Determine the (x, y) coordinate at the center of the cell enclosing the given text.  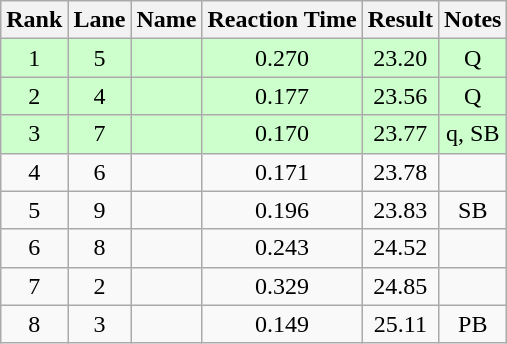
0.171 (282, 172)
0.196 (282, 210)
25.11 (400, 324)
24.52 (400, 248)
9 (100, 210)
0.170 (282, 134)
23.77 (400, 134)
PB (473, 324)
Name (166, 20)
1 (34, 58)
23.56 (400, 96)
0.149 (282, 324)
q, SB (473, 134)
0.177 (282, 96)
23.83 (400, 210)
23.78 (400, 172)
Reaction Time (282, 20)
0.243 (282, 248)
Result (400, 20)
23.20 (400, 58)
Lane (100, 20)
SB (473, 210)
Notes (473, 20)
24.85 (400, 286)
Rank (34, 20)
0.270 (282, 58)
0.329 (282, 286)
